Search for the cell housing the specified text and yield its (x, y) center coordinate. 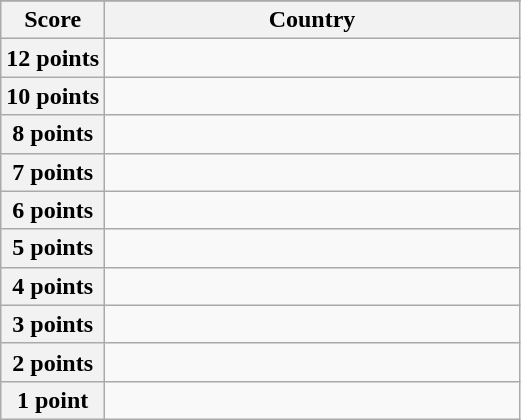
3 points (53, 324)
8 points (53, 134)
5 points (53, 248)
4 points (53, 286)
6 points (53, 210)
Country (312, 20)
12 points (53, 58)
Score (53, 20)
2 points (53, 362)
1 point (53, 400)
10 points (53, 96)
7 points (53, 172)
